Identify which cell holds the provided text, then report its [X, Y] central coordinate. 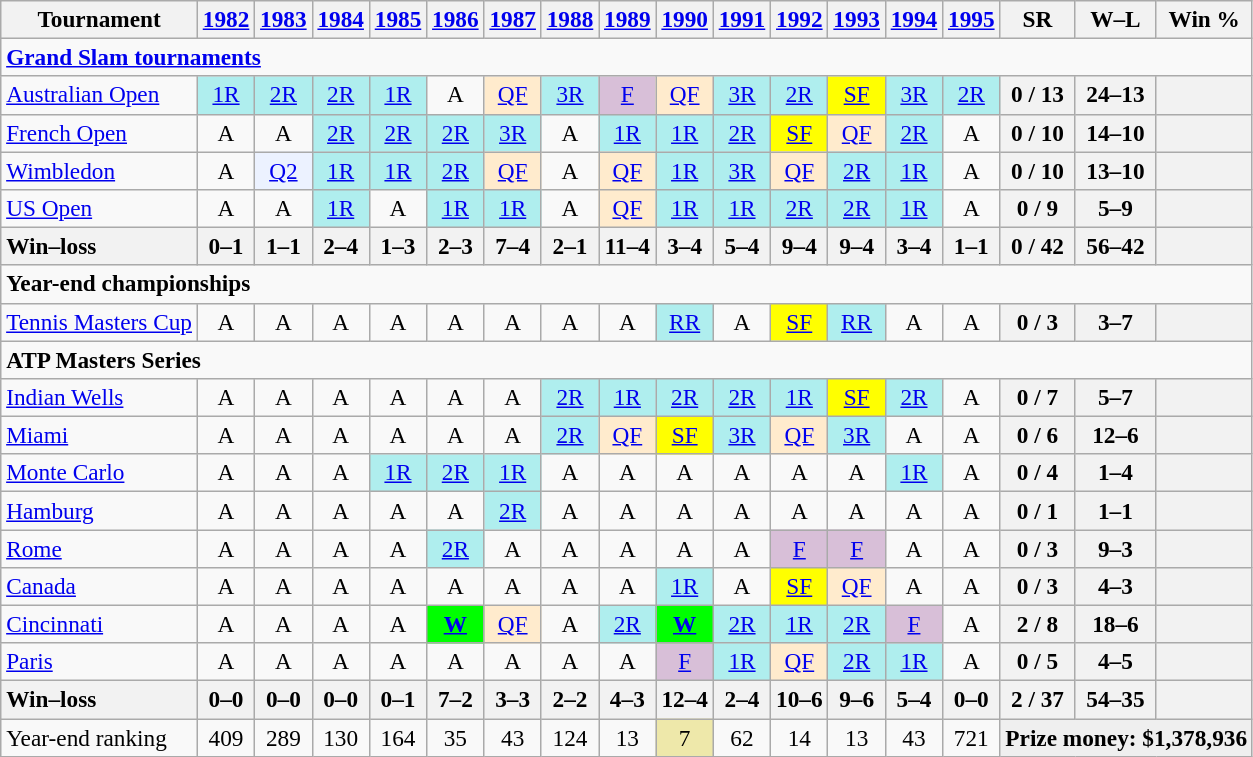
62 [742, 737]
7 [684, 737]
0 / 13 [1038, 95]
7–2 [456, 699]
0 / 4 [1038, 473]
Year-end championships [627, 284]
1994 [914, 19]
Australian Open [100, 95]
409 [226, 737]
2–1 [570, 246]
Win % [1204, 19]
Wimbledon [100, 170]
7–4 [512, 246]
Hamburg [100, 510]
1988 [570, 19]
Rome [100, 548]
0 / 5 [1038, 662]
1982 [226, 19]
4–5 [1116, 662]
124 [570, 737]
French Open [100, 133]
18–6 [1116, 624]
9–6 [856, 699]
1991 [742, 19]
1990 [684, 19]
Year-end ranking [100, 737]
Paris [100, 662]
1987 [512, 19]
9–3 [1116, 548]
0 / 6 [1038, 435]
2–2 [570, 699]
Miami [100, 435]
1–4 [1116, 473]
Indian Wells [100, 397]
13–10 [1116, 170]
Tournament [100, 19]
Tennis Masters Cup [100, 322]
164 [398, 737]
5–7 [1116, 397]
2 / 37 [1038, 699]
5–9 [1116, 208]
289 [284, 737]
1993 [856, 19]
1989 [628, 19]
W–L [1116, 19]
2 / 8 [1038, 624]
35 [456, 737]
ATP Masters Series [627, 359]
Grand Slam tournaments [627, 57]
Cincinnati [100, 624]
10–6 [800, 699]
1–3 [398, 246]
3–3 [512, 699]
11–4 [628, 246]
0 / 7 [1038, 397]
1985 [398, 19]
1983 [284, 19]
Q2 [284, 170]
Prize money: $1,378,936 [1126, 737]
12–6 [1116, 435]
2–3 [456, 246]
14–10 [1116, 133]
0 / 42 [1038, 246]
0 / 1 [1038, 510]
56–42 [1116, 246]
Canada [100, 586]
14 [800, 737]
3–7 [1116, 322]
1984 [340, 19]
721 [972, 737]
12–4 [684, 699]
0 / 9 [1038, 208]
SR [1038, 19]
1992 [800, 19]
1995 [972, 19]
130 [340, 737]
US Open [100, 208]
1986 [456, 19]
24–13 [1116, 95]
54–35 [1116, 699]
Monte Carlo [100, 473]
